Capture the cell that displays the provided text and extract its (x, y) central coordinate. 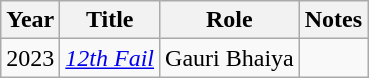
12th Fail (110, 58)
Notes (333, 20)
Title (110, 20)
Year (30, 20)
Gauri Bhaiya (230, 58)
Role (230, 20)
2023 (30, 58)
